Provide the (x, y) coordinate of the cell's center where the given text is located.  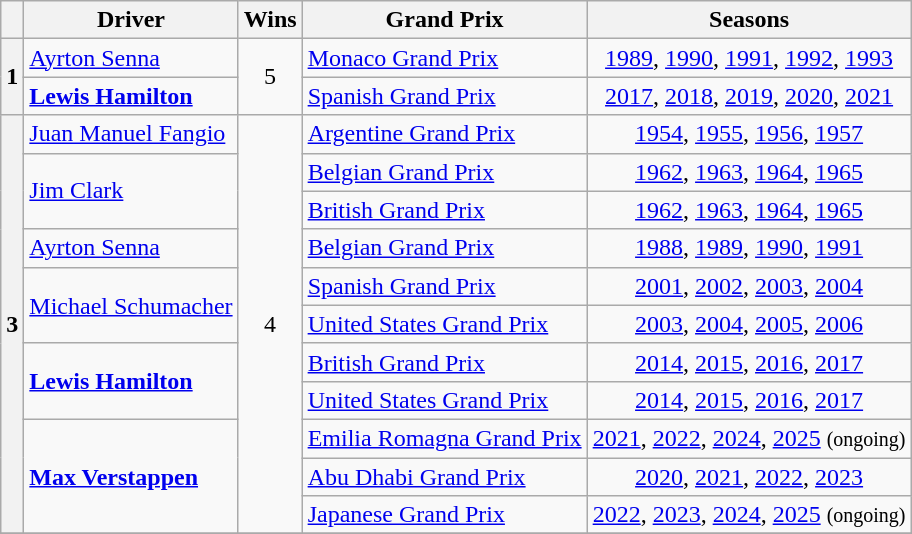
2021, 2022, 2024, 2025 (ongoing) (749, 438)
Argentine Grand Prix (444, 134)
1989, 1990, 1991, 1992, 1993 (749, 58)
4 (270, 324)
Max Verstappen (131, 476)
2022, 2023, 2024, 2025 (ongoing) (749, 515)
Driver (131, 20)
2001, 2002, 2003, 2004 (749, 286)
Emilia Romagna Grand Prix (444, 438)
Wins (270, 20)
3 (12, 324)
Grand Prix (444, 20)
2003, 2004, 2005, 2006 (749, 324)
Abu Dhabi Grand Prix (444, 477)
Jim Clark (131, 191)
2017, 2018, 2019, 2020, 2021 (749, 96)
1 (12, 77)
Seasons (749, 20)
Monaco Grand Prix (444, 58)
1954, 1955, 1956, 1957 (749, 134)
Japanese Grand Prix (444, 515)
2020, 2021, 2022, 2023 (749, 477)
1988, 1989, 1990, 1991 (749, 248)
5 (270, 77)
Juan Manuel Fangio (131, 134)
Michael Schumacher (131, 305)
